For the text-containing cell, return its midpoint in [x, y] coordinate format. 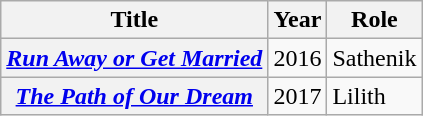
Role [374, 20]
2017 [298, 96]
Title [134, 20]
Lilith [374, 96]
The Path of Our Dream [134, 96]
Run Away or Get Married [134, 58]
Year [298, 20]
2016 [298, 58]
Sathenik [374, 58]
